Identify which cell holds the provided text, then report its (X, Y) central coordinate. 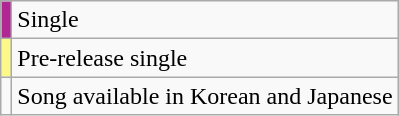
Pre-release single (205, 58)
Song available in Korean and Japanese (205, 96)
Single (205, 20)
